Provide the [X, Y] coordinate of the cell's center where the given text is located.  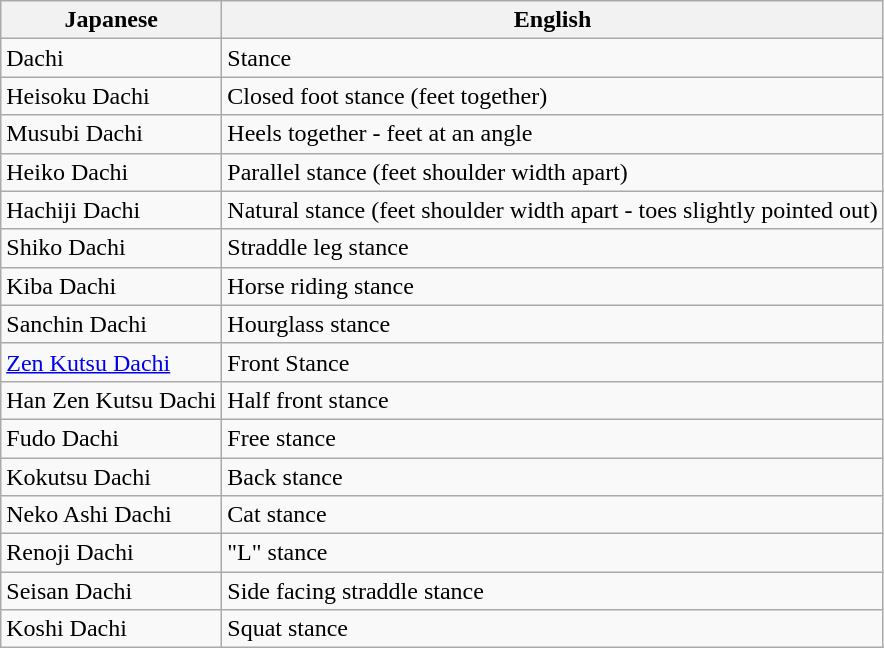
Stance [553, 58]
Side facing straddle stance [553, 591]
"L" stance [553, 553]
Horse riding stance [553, 286]
Han Zen Kutsu Dachi [112, 400]
Front Stance [553, 362]
Neko Ashi Dachi [112, 515]
Dachi [112, 58]
Musubi Dachi [112, 134]
Cat stance [553, 515]
Back stance [553, 477]
Natural stance (feet shoulder width apart - toes slightly pointed out) [553, 210]
English [553, 20]
Heels together - feet at an angle [553, 134]
Half front stance [553, 400]
Closed foot stance (feet together) [553, 96]
Sanchin Dachi [112, 324]
Free stance [553, 438]
Japanese [112, 20]
Heiko Dachi [112, 172]
Seisan Dachi [112, 591]
Shiko Dachi [112, 248]
Koshi Dachi [112, 629]
Kiba Dachi [112, 286]
Renoji Dachi [112, 553]
Squat stance [553, 629]
Zen Kutsu Dachi [112, 362]
Hourglass stance [553, 324]
Kokutsu Dachi [112, 477]
Fudo Dachi [112, 438]
Heisoku Dachi [112, 96]
Parallel stance (feet shoulder width apart) [553, 172]
Hachiji Dachi [112, 210]
Straddle leg stance [553, 248]
